Determine the (X, Y) coordinate at the center of the cell enclosing the given text.  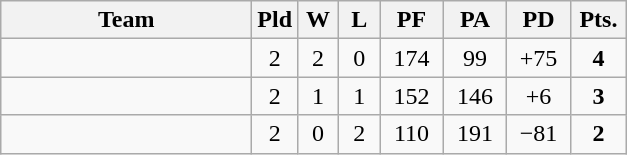
3 (598, 96)
+75 (539, 58)
110 (412, 134)
−81 (539, 134)
PF (412, 20)
174 (412, 58)
191 (475, 134)
PD (539, 20)
PA (475, 20)
W (318, 20)
Team (126, 20)
+6 (539, 96)
4 (598, 58)
L (360, 20)
99 (475, 58)
Pts. (598, 20)
152 (412, 96)
Pld (275, 20)
146 (475, 96)
